Output the (X, Y) coordinate of the center of the cell containing the given text.  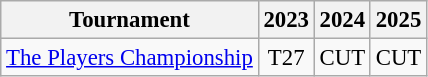
The Players Championship (130, 58)
2025 (398, 20)
Tournament (130, 20)
2024 (342, 20)
2023 (286, 20)
T27 (286, 58)
